For the text-containing cell, return its midpoint in [x, y] coordinate format. 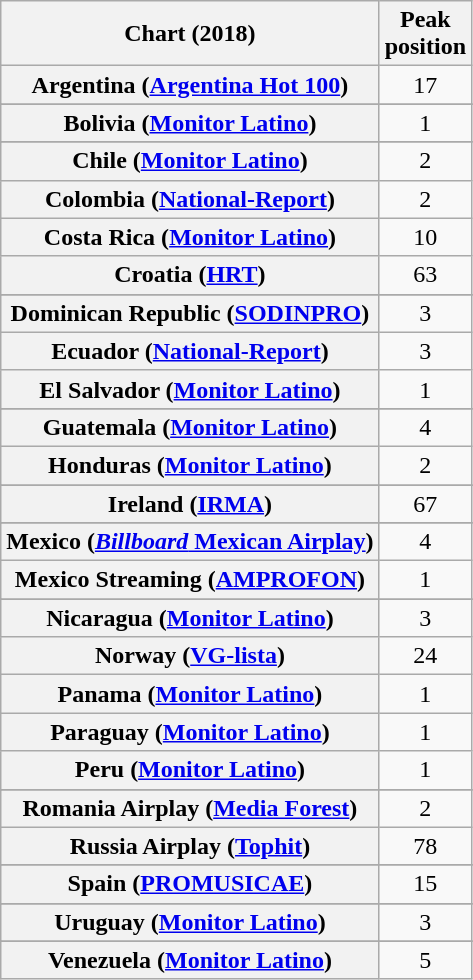
24 [425, 656]
Argentina (Argentina Hot 100) [190, 85]
78 [425, 846]
15 [425, 884]
Dominican Republic (SODINPRO) [190, 313]
Costa Rica (Monitor Latino) [190, 237]
10 [425, 237]
Peakposition [425, 34]
Nicaragua (Monitor Latino) [190, 618]
Mexico (Billboard Mexican Airplay) [190, 542]
5 [425, 960]
Russia Airplay (Tophit) [190, 846]
El Salvador (Monitor Latino) [190, 389]
Chile (Monitor Latino) [190, 161]
Romania Airplay (Media Forest) [190, 808]
Mexico Streaming (AMPROFON) [190, 580]
Spain (PROMUSICAE) [190, 884]
Guatemala (Monitor Latino) [190, 427]
Ecuador (National-Report) [190, 351]
Chart (2018) [190, 34]
63 [425, 275]
Norway (VG-lista) [190, 656]
17 [425, 85]
Ireland (IRMA) [190, 503]
Colombia (National-Report) [190, 199]
Peru (Monitor Latino) [190, 770]
Honduras (Monitor Latino) [190, 465]
Venezuela (Monitor Latino) [190, 960]
Paraguay (Monitor Latino) [190, 732]
Croatia (HRT) [190, 275]
Bolivia (Monitor Latino) [190, 123]
Uruguay (Monitor Latino) [190, 922]
67 [425, 503]
Panama (Monitor Latino) [190, 694]
